Return [x, y] of the center of cell containing provided text 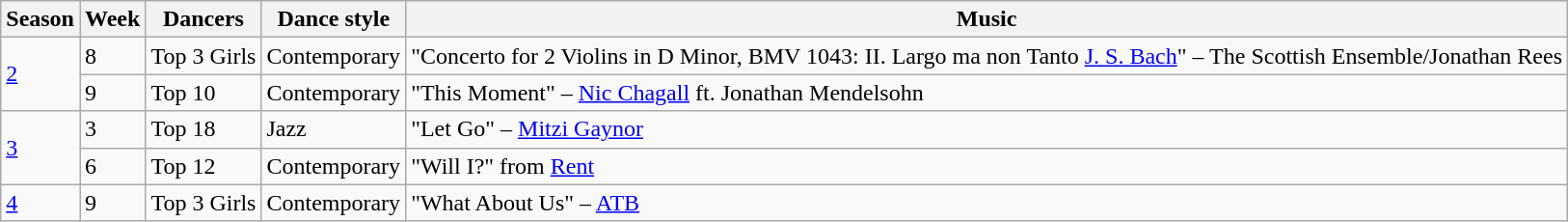
Dance style [334, 19]
"This Moment" – Nic Chagall ft. Jonathan Mendelsohn [987, 93]
6 [112, 166]
Season [41, 19]
4 [41, 203]
Top 18 [203, 129]
Dancers [203, 19]
8 [112, 56]
Week [112, 19]
"Will I?" from Rent [987, 166]
2 [41, 74]
Top 10 [203, 93]
"Concerto for 2 Violins in D Minor, BMV 1043: II. Largo ma non Tanto J. S. Bach" – The Scottish Ensemble/Jonathan Rees [987, 56]
"What About Us" – ATB [987, 203]
Top 12 [203, 166]
"Let Go" – Mitzi Gaynor [987, 129]
Jazz [334, 129]
Music [987, 19]
